Find where the given text appears and provide that cell's center as [x, y] coordinate. 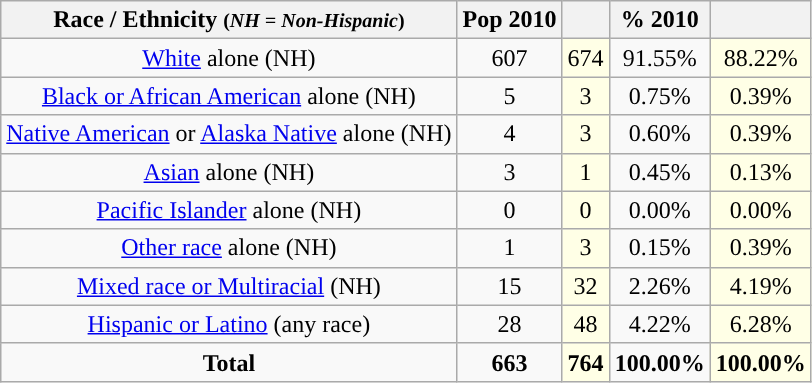
0.60% [660, 134]
0.13% [760, 172]
663 [510, 362]
Pacific Islander alone (NH) [229, 210]
32 [586, 286]
6.28% [760, 324]
Other race alone (NH) [229, 248]
88.22% [760, 58]
% 2010 [660, 20]
Pop 2010 [510, 20]
2.26% [660, 286]
4 [510, 134]
5 [510, 96]
4.19% [760, 286]
0.75% [660, 96]
674 [586, 58]
White alone (NH) [229, 58]
0.45% [660, 172]
764 [586, 362]
Mixed race or Multiracial (NH) [229, 286]
28 [510, 324]
Total [229, 362]
Race / Ethnicity (NH = Non-Hispanic) [229, 20]
15 [510, 286]
Hispanic or Latino (any race) [229, 324]
0.15% [660, 248]
Black or African American alone (NH) [229, 96]
Asian alone (NH) [229, 172]
Native American or Alaska Native alone (NH) [229, 134]
48 [586, 324]
607 [510, 58]
4.22% [660, 324]
91.55% [660, 58]
